Provide the (x, y) coordinate of the cell's center where the given text is located.  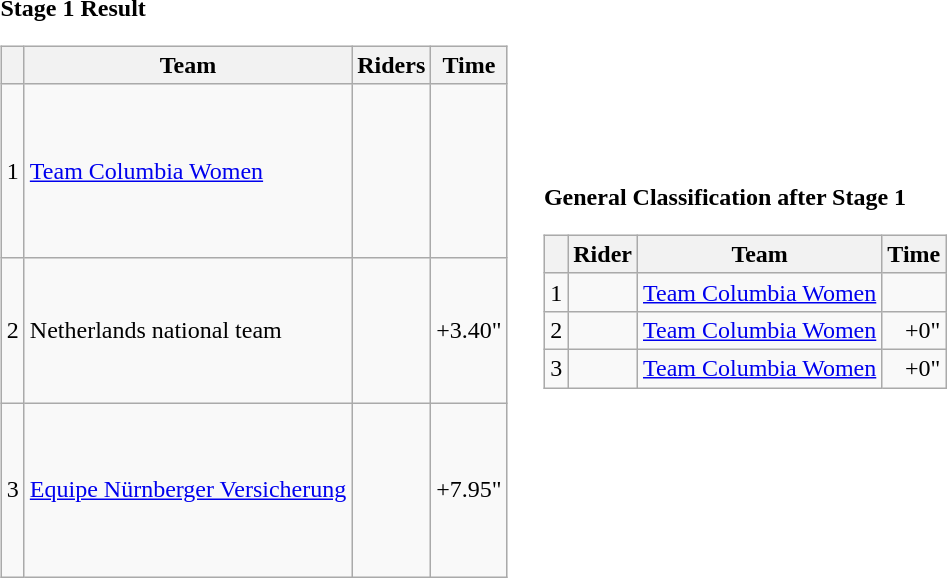
Netherlands national team (188, 330)
Rider (603, 254)
Riders (392, 65)
+7.95" (469, 490)
Equipe Nürnberger Versicherung (188, 490)
+3.40" (469, 330)
